Pinpoint the cell where the given text exists, returning its (X, Y) midpoint coordinate. 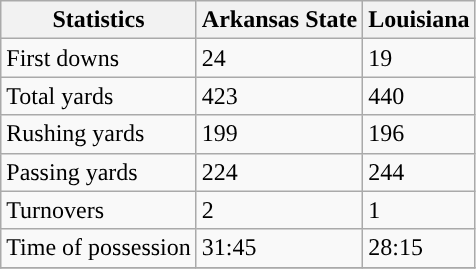
244 (419, 172)
Time of possession (99, 248)
Total yards (99, 96)
1 (419, 210)
31:45 (279, 248)
199 (279, 134)
Louisiana (419, 20)
423 (279, 96)
Rushing yards (99, 134)
19 (419, 58)
Statistics (99, 20)
24 (279, 58)
Arkansas State (279, 20)
2 (279, 210)
Passing yards (99, 172)
196 (419, 134)
28:15 (419, 248)
440 (419, 96)
First downs (99, 58)
224 (279, 172)
Turnovers (99, 210)
